Provide the [x, y] coordinate of the cell's center where the given text is located.  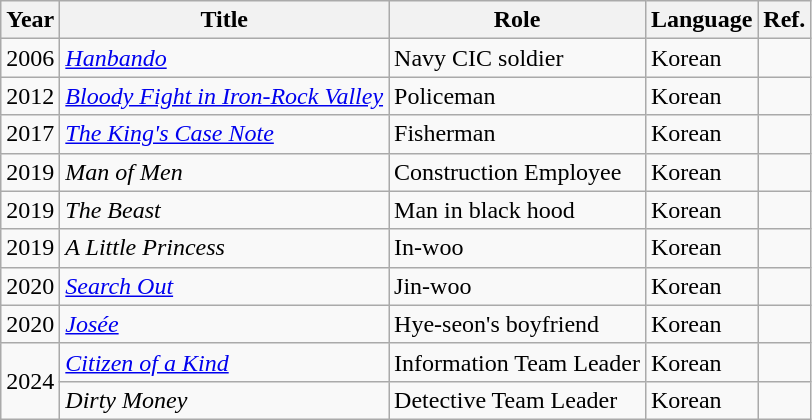
Search Out [224, 286]
2006 [30, 58]
Title [224, 20]
The King's Case Note [224, 134]
Citizen of a Kind [224, 362]
Information Team Leader [518, 362]
Ref. [784, 20]
Fisherman [518, 134]
Detective Team Leader [518, 400]
In-woo [518, 248]
Hanbando [224, 58]
Man of Men [224, 172]
Jin-woo [518, 286]
Josée [224, 324]
Construction Employee [518, 172]
Dirty Money [224, 400]
Hye-seon's boyfriend [518, 324]
A Little Princess [224, 248]
Navy CIC soldier [518, 58]
Year [30, 20]
Bloody Fight in Iron-Rock Valley [224, 96]
Language [701, 20]
2012 [30, 96]
2024 [30, 381]
Role [518, 20]
2017 [30, 134]
Policeman [518, 96]
The Beast [224, 210]
Man in black hood [518, 210]
